From the cell containing the given text, extract its center point as [X, Y] coordinate. 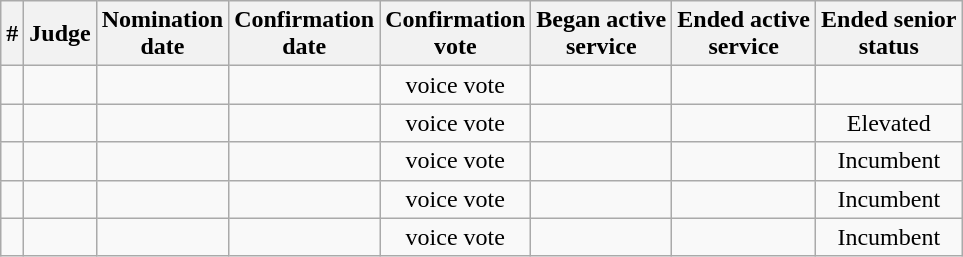
Confirmationvote [456, 34]
Ended activeservice [744, 34]
# [12, 34]
Elevated [889, 123]
Ended seniorstatus [889, 34]
Began activeservice [602, 34]
Judge [60, 34]
Nominationdate [162, 34]
Confirmationdate [304, 34]
